Extract the (X, Y) coordinate from the center of the cell holding the provided text.  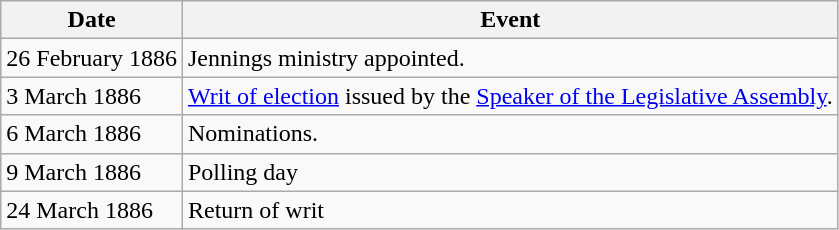
Polling day (510, 172)
24 March 1886 (92, 210)
Writ of election issued by the Speaker of the Legislative Assembly. (510, 96)
Jennings ministry appointed. (510, 58)
9 March 1886 (92, 172)
26 February 1886 (92, 58)
6 March 1886 (92, 134)
Date (92, 20)
Nominations. (510, 134)
3 March 1886 (92, 96)
Event (510, 20)
Return of writ (510, 210)
